Capture the cell that displays the provided text and extract its (X, Y) central coordinate. 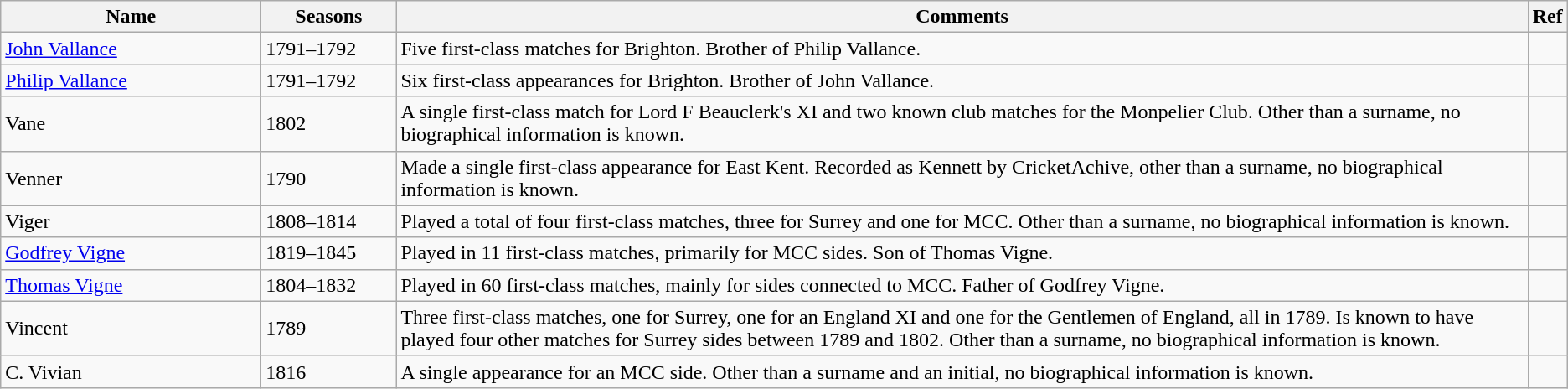
Viger (131, 221)
John Vallance (131, 49)
Philip Vallance (131, 80)
Godfrey Vigne (131, 253)
Ref (1548, 17)
Vane (131, 124)
1816 (328, 371)
Played a total of four first-class matches, three for Surrey and one for MCC. Other than a surname, no biographical information is known. (962, 221)
Name (131, 17)
1808–1814 (328, 221)
1804–1832 (328, 285)
Vincent (131, 329)
Venner (131, 178)
Comments (962, 17)
Seasons (328, 17)
1790 (328, 178)
1819–1845 (328, 253)
Five first-class matches for Brighton. Brother of Philip Vallance. (962, 49)
A single appearance for an MCC side. Other than a surname and an initial, no biographical information is known. (962, 371)
Played in 11 first-class matches, primarily for MCC sides. Son of Thomas Vigne. (962, 253)
Played in 60 first-class matches, mainly for sides connected to MCC. Father of Godfrey Vigne. (962, 285)
Made a single first-class appearance for East Kent. Recorded as Kennett by CricketAchive, other than a surname, no biographical information is known. (962, 178)
Thomas Vigne (131, 285)
1802 (328, 124)
Six first-class appearances for Brighton. Brother of John Vallance. (962, 80)
1789 (328, 329)
C. Vivian (131, 371)
